From the cell containing the given text, extract its center point as (x, y) coordinate. 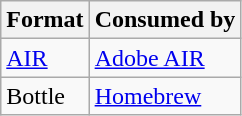
Format (45, 20)
AIR (45, 58)
Adobe AIR (165, 58)
Homebrew (165, 96)
Consumed by (165, 20)
Bottle (45, 96)
